Detect which cell encompasses the target text, then output its (x, y) center coordinate. 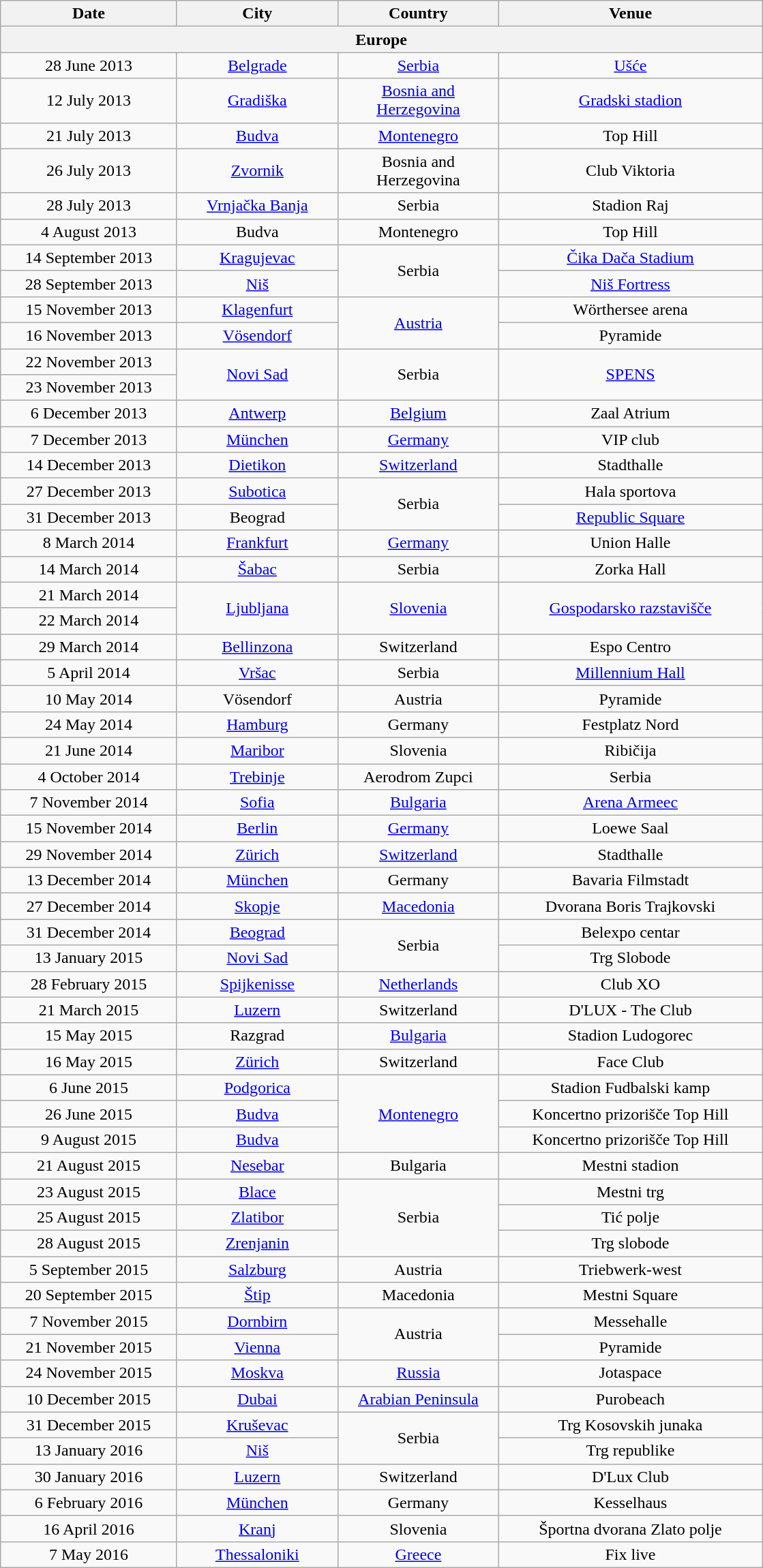
Bellinzona (257, 647)
Skopje (257, 906)
Frankfurt (257, 543)
22 March 2014 (89, 621)
21 June 2014 (89, 750)
Moskva (257, 1373)
7 May 2016 (89, 1554)
Maribor (257, 750)
7 December 2013 (89, 440)
Union Halle (630, 543)
6 June 2015 (89, 1088)
27 December 2014 (89, 906)
Klagenfurt (257, 309)
Belgrade (257, 65)
Club XO (630, 984)
6 December 2013 (89, 414)
30 January 2016 (89, 1477)
23 November 2013 (89, 388)
Berlin (257, 829)
15 November 2014 (89, 829)
Purobeach (630, 1399)
Trg Kosovskih junaka (630, 1425)
Zlatibor (257, 1218)
28 July 2013 (89, 206)
24 May 2014 (89, 724)
Mestni trg (630, 1192)
Date (89, 14)
Stadion Ludogorec (630, 1036)
7 November 2014 (89, 803)
Niš Fortress (630, 283)
15 November 2013 (89, 309)
23 August 2015 (89, 1192)
Trg republike (630, 1451)
28 September 2013 (89, 283)
Russia (418, 1373)
Ljubljana (257, 608)
Vienna (257, 1347)
10 May 2014 (89, 698)
25 August 2015 (89, 1218)
21 March 2015 (89, 1010)
Stadion Raj (630, 206)
Vršac (257, 673)
Trg slobode (630, 1244)
Zrenjanin (257, 1244)
Ribičija (630, 750)
Republic Square (630, 517)
SPENS (630, 375)
Stadion Fudbalski kamp (630, 1088)
21 March 2014 (89, 595)
Millennium Hall (630, 673)
Loewe Saal (630, 829)
Kragujevac (257, 258)
Ušće (630, 65)
Belgium (418, 414)
Mestni stadion (630, 1165)
VIP club (630, 440)
Športna dvorana Zlato polje (630, 1528)
26 June 2015 (89, 1113)
Tić polje (630, 1218)
13 January 2015 (89, 958)
Dvorana Boris Trajkovski (630, 906)
Messehalle (630, 1321)
Kesselhaus (630, 1503)
14 September 2013 (89, 258)
Spijkenisse (257, 984)
Podgorica (257, 1088)
Vrnjačka Banja (257, 206)
16 May 2015 (89, 1062)
Kranj (257, 1528)
Dornbirn (257, 1321)
Trg Slobode (630, 958)
Fix live (630, 1554)
21 August 2015 (89, 1165)
Dubai (257, 1399)
Gradiška (257, 101)
Mestni Square (630, 1295)
Arabian Peninsula (418, 1399)
Hala sportova (630, 491)
Dietikon (257, 465)
24 November 2015 (89, 1373)
28 August 2015 (89, 1244)
9 August 2015 (89, 1139)
13 December 2014 (89, 880)
6 February 2016 (89, 1503)
28 February 2015 (89, 984)
20 September 2015 (89, 1295)
10 December 2015 (89, 1399)
Sofia (257, 803)
Greece (418, 1554)
Wörthersee arena (630, 309)
Antwerp (257, 414)
Trebinje (257, 776)
Čika Dača Stadium (630, 258)
31 December 2013 (89, 517)
Štip (257, 1295)
Face Club (630, 1062)
Hamburg (257, 724)
Europe (382, 40)
14 December 2013 (89, 465)
5 September 2015 (89, 1270)
Espo Centro (630, 647)
4 October 2014 (89, 776)
13 January 2016 (89, 1451)
21 July 2013 (89, 136)
Zvornik (257, 170)
D'LUX - The Club (630, 1010)
Triebwerk-west (630, 1270)
Blace (257, 1192)
Belexpo centar (630, 932)
28 June 2013 (89, 65)
29 November 2014 (89, 855)
Salzburg (257, 1270)
Nesebar (257, 1165)
Country (418, 14)
5 April 2014 (89, 673)
27 December 2013 (89, 491)
Razgrad (257, 1036)
14 March 2014 (89, 569)
22 November 2013 (89, 362)
Gradski stadion (630, 101)
Aerodrom Zupci (418, 776)
D'Lux Club (630, 1477)
21 November 2015 (89, 1347)
Zorka Hall (630, 569)
Bavaria Filmstadt (630, 880)
Kruševac (257, 1425)
26 July 2013 (89, 170)
15 May 2015 (89, 1036)
16 November 2013 (89, 335)
8 March 2014 (89, 543)
31 December 2015 (89, 1425)
Thessaloniki (257, 1554)
7 November 2015 (89, 1321)
Gospodarsko razstavišče (630, 608)
Arena Armeec (630, 803)
Venue (630, 14)
Netherlands (418, 984)
31 December 2014 (89, 932)
Festplatz Nord (630, 724)
Club Viktoria (630, 170)
Subotica (257, 491)
Šabac (257, 569)
Zaal Atrium (630, 414)
Jotaspace (630, 1373)
4 August 2013 (89, 232)
City (257, 14)
29 March 2014 (89, 647)
16 April 2016 (89, 1528)
12 July 2013 (89, 101)
